Scan for the cell matching the given text and deliver its [X, Y] coordinate at center. 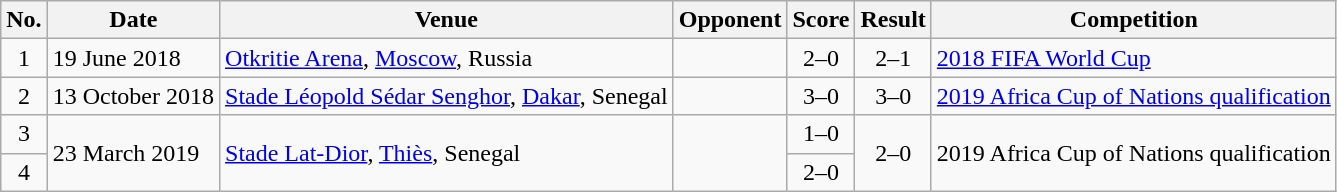
2 [24, 96]
3 [24, 134]
Otkritie Arena, Moscow, Russia [447, 58]
2018 FIFA World Cup [1134, 58]
19 June 2018 [133, 58]
1 [24, 58]
1–0 [821, 134]
Stade Lat-Dior, Thiès, Senegal [447, 153]
4 [24, 172]
Opponent [730, 20]
Competition [1134, 20]
23 March 2019 [133, 153]
Result [893, 20]
Score [821, 20]
Stade Léopold Sédar Senghor, Dakar, Senegal [447, 96]
2–1 [893, 58]
Date [133, 20]
13 October 2018 [133, 96]
Venue [447, 20]
No. [24, 20]
